From the cell containing the given text, extract its center point as [x, y] coordinate. 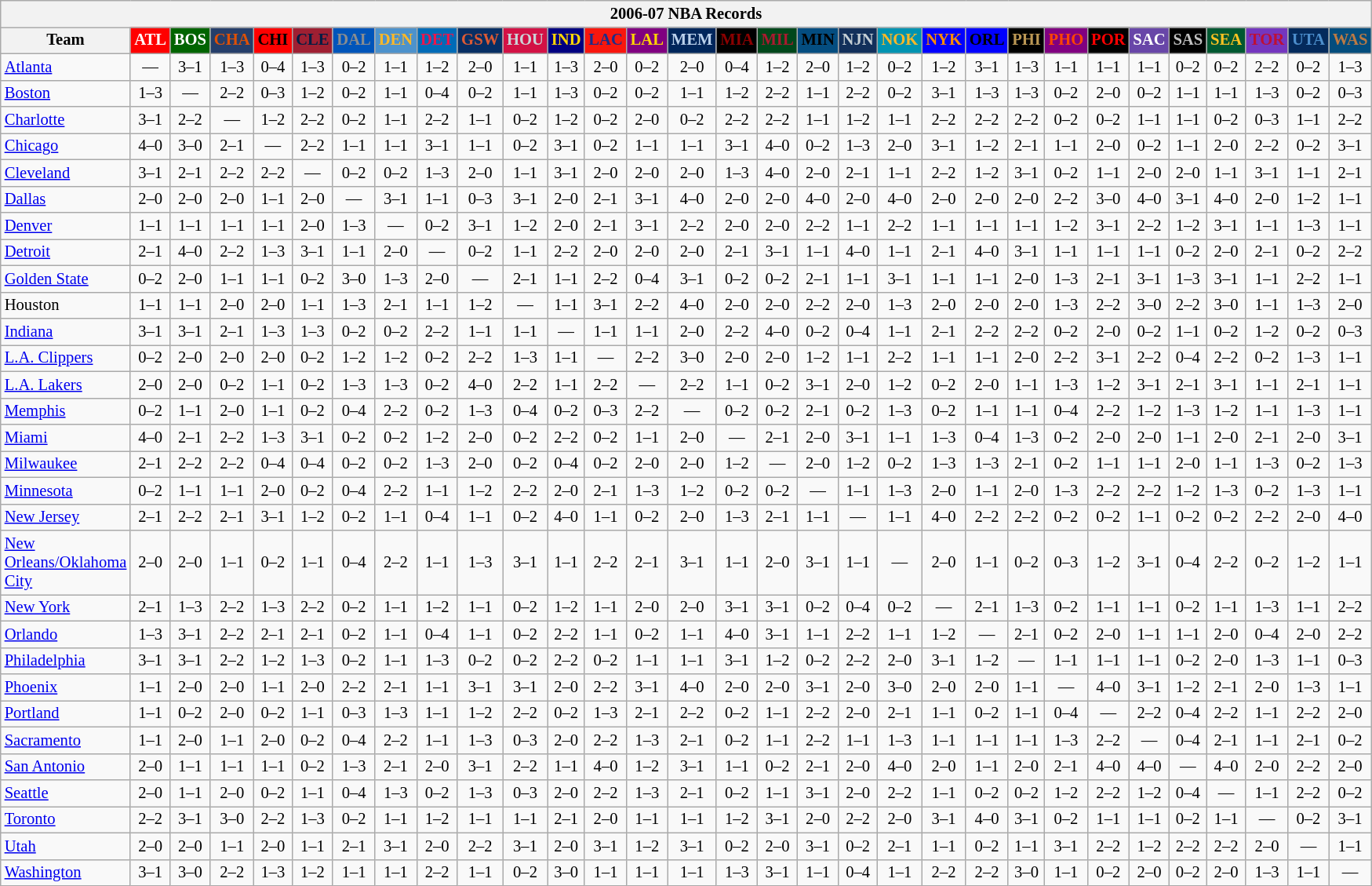
Washington [66, 873]
IND [566, 40]
DEN [395, 40]
NOK [901, 40]
SEA [1226, 40]
BOS [190, 40]
ATL [151, 40]
PHI [1026, 40]
Milwaukee [66, 464]
PHO [1066, 40]
DAL [353, 40]
HOU [526, 40]
TOR [1267, 40]
Portland [66, 713]
Indiana [66, 332]
New Orleans/Oklahoma City [66, 563]
UTA [1308, 40]
Seattle [66, 793]
SAC [1148, 40]
NJN [858, 40]
Sacramento [66, 740]
Team [66, 40]
LAL [647, 40]
DET [437, 40]
SAS [1188, 40]
Toronto [66, 819]
LAC [606, 40]
Utah [66, 846]
MEM [692, 40]
Houston [66, 305]
NYK [944, 40]
GSW [480, 40]
Golden State [66, 279]
2006-07 NBA Records [686, 13]
MIN [818, 40]
Denver [66, 225]
New York [66, 607]
MIL [778, 40]
CHA [232, 40]
New Jersey [66, 517]
Phoenix [66, 687]
Boston [66, 93]
L.A. Clippers [66, 358]
ORL [987, 40]
San Antonio [66, 767]
Cleveland [66, 173]
Dallas [66, 199]
Atlanta [66, 67]
CHI [273, 40]
Chicago [66, 146]
Memphis [66, 411]
WAS [1350, 40]
Philadelphia [66, 661]
Charlotte [66, 120]
CLE [312, 40]
MIA [737, 40]
Minnesota [66, 490]
Detroit [66, 252]
Miami [66, 437]
Orlando [66, 634]
POR [1108, 40]
L.A. Lakers [66, 385]
